Determine the (X, Y) coordinate at the center of the cell enclosing the given text.  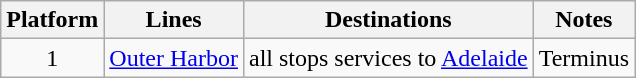
all stops services to Adelaide (388, 58)
Lines (174, 20)
Notes (584, 20)
Terminus (584, 58)
Destinations (388, 20)
Outer Harbor (174, 58)
Platform (52, 20)
1 (52, 58)
